From the cell containing the given text, extract its center point as (x, y) coordinate. 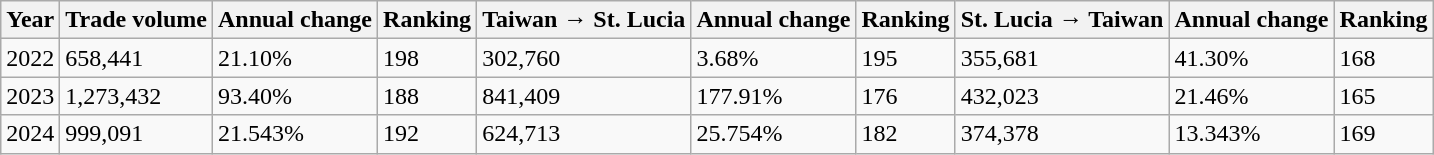
2024 (30, 134)
198 (428, 58)
176 (906, 96)
3.68% (774, 58)
Year (30, 20)
355,681 (1062, 58)
188 (428, 96)
13.343% (1252, 134)
25.754% (774, 134)
2023 (30, 96)
432,023 (1062, 96)
302,760 (584, 58)
21.46% (1252, 96)
177.91% (774, 96)
374,378 (1062, 134)
93.40% (294, 96)
999,091 (136, 134)
658,441 (136, 58)
St. Lucia → Taiwan (1062, 20)
41.30% (1252, 58)
192 (428, 134)
195 (906, 58)
2022 (30, 58)
21.10% (294, 58)
Trade volume (136, 20)
182 (906, 134)
165 (1384, 96)
21.543% (294, 134)
169 (1384, 134)
1,273,432 (136, 96)
Taiwan → St. Lucia (584, 20)
168 (1384, 58)
841,409 (584, 96)
624,713 (584, 134)
